Locate the cell with the specified text and output its [X, Y] center coordinate. 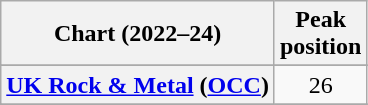
UK Rock & Metal (OCC) [138, 85]
Peakposition [320, 34]
26 [320, 85]
Chart (2022–24) [138, 34]
